Locate the cell with the specified text and output its (X, Y) center coordinate. 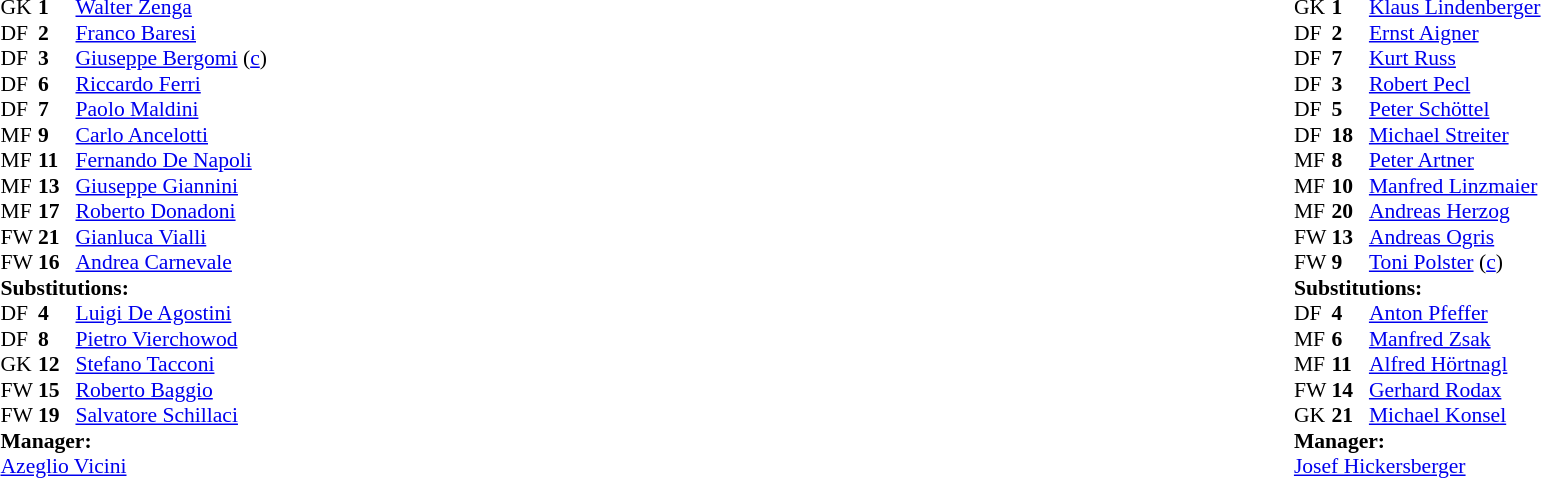
Manfred Zsak (1455, 339)
Gianluca Vialli (172, 237)
Carlo Ancelotti (172, 135)
Robert Pecl (1455, 84)
Stefano Tacconi (172, 365)
17 (57, 211)
Pietro Vierchowod (172, 339)
Salvatore Schillaci (172, 415)
Toni Polster (c) (1455, 263)
Andrea Carnevale (172, 263)
Luigi De Agostini (172, 313)
Franco Baresi (172, 33)
20 (1350, 211)
16 (57, 263)
Peter Artner (1455, 161)
Andreas Ogris (1455, 237)
Kurt Russ (1455, 59)
Roberto Donadoni (172, 211)
Gerhard Rodax (1455, 390)
10 (1350, 186)
19 (57, 415)
Alfred Hörtnagl (1455, 365)
Paolo Maldini (172, 109)
14 (1350, 390)
Giuseppe Giannini (172, 186)
Ernst Aigner (1455, 33)
12 (57, 365)
Peter Schöttel (1455, 109)
Anton Pfeffer (1455, 313)
Fernando De Napoli (172, 161)
Andreas Herzog (1455, 211)
Riccardo Ferri (172, 84)
Michael Konsel (1455, 415)
15 (57, 390)
Michael Streiter (1455, 135)
Manfred Linzmaier (1455, 186)
Giuseppe Bergomi (c) (172, 59)
5 (1350, 109)
Roberto Baggio (172, 390)
18 (1350, 135)
